Pinpoint the cell where the given text exists, returning its [x, y] midpoint coordinate. 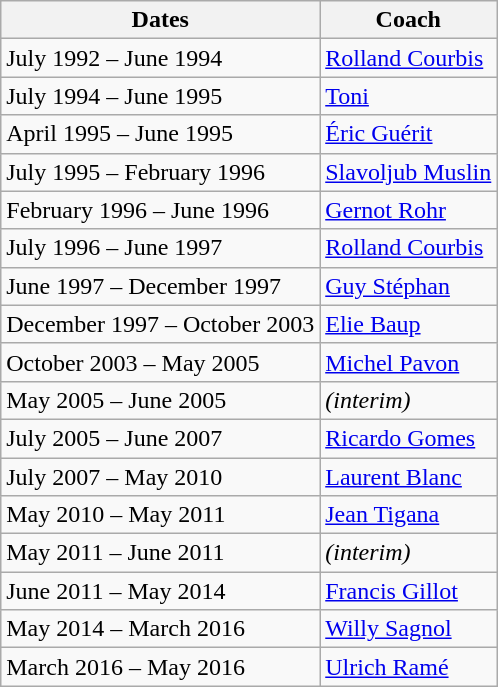
October 2003 – May 2005 [160, 362]
Elie Baup [408, 324]
Ulrich Ramé [408, 667]
February 1996 – June 1996 [160, 210]
Francis Gillot [408, 591]
March 2016 – May 2016 [160, 667]
Slavoljub Muslin [408, 172]
May 2005 – June 2005 [160, 400]
July 2005 – June 2007 [160, 438]
Toni [408, 96]
May 2010 – May 2011 [160, 515]
July 1992 – June 1994 [160, 58]
May 2011 – June 2011 [160, 553]
Ricardo Gomes [408, 438]
July 1996 – June 1997 [160, 248]
April 1995 – June 1995 [160, 134]
Dates [160, 20]
July 1994 – June 1995 [160, 96]
June 2011 – May 2014 [160, 591]
December 1997 – October 2003 [160, 324]
Willy Sagnol [408, 629]
Gernot Rohr [408, 210]
July 2007 – May 2010 [160, 477]
May 2014 – March 2016 [160, 629]
Laurent Blanc [408, 477]
July 1995 – February 1996 [160, 172]
Michel Pavon [408, 362]
June 1997 – December 1997 [160, 286]
Jean Tigana [408, 515]
Guy Stéphan [408, 286]
Éric Guérit [408, 134]
Coach [408, 20]
